Pinpoint the cell where the given text exists, returning its (x, y) midpoint coordinate. 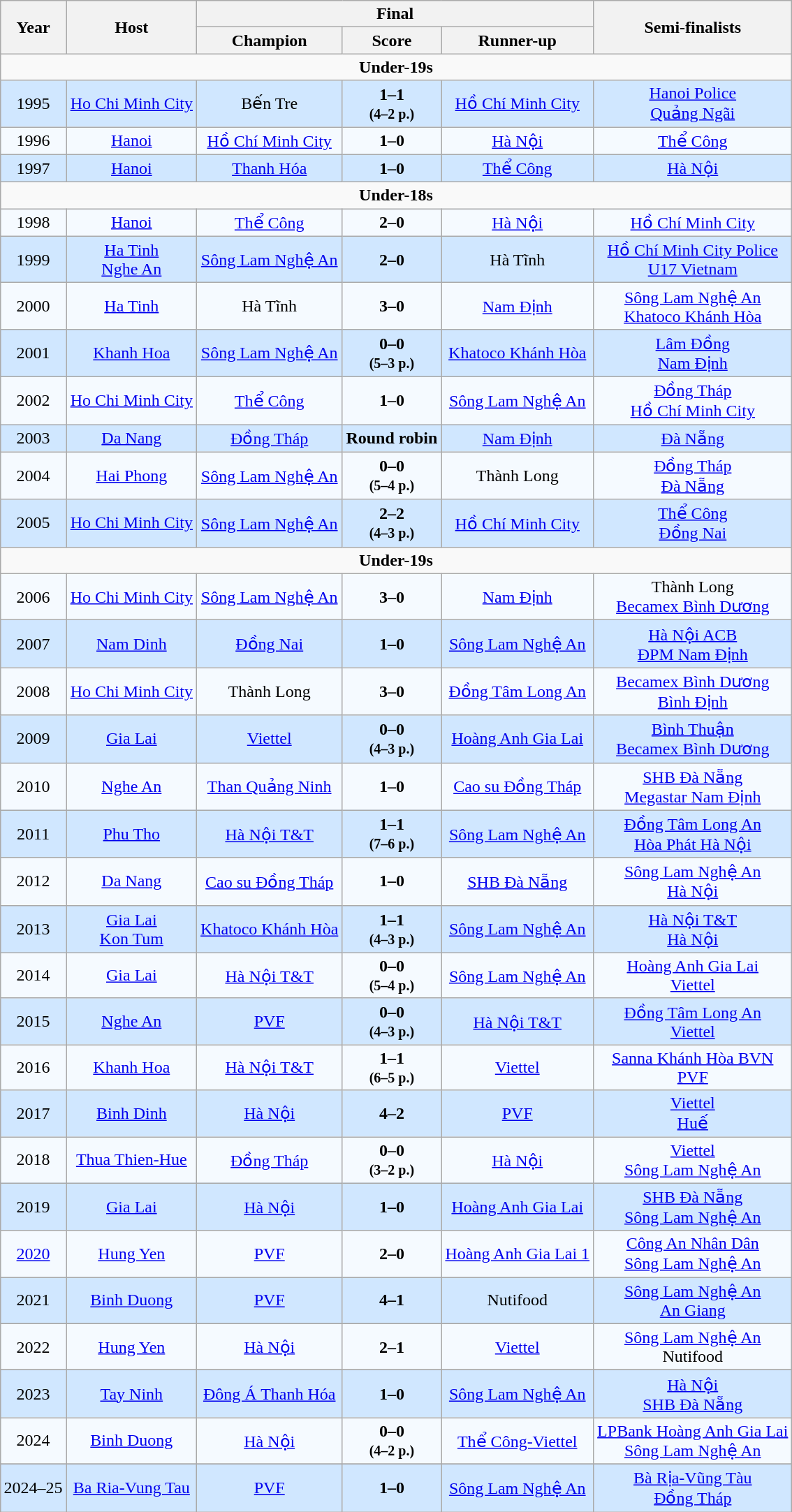
2000 (34, 306)
Hoàng Anh Gia Lai Viettel (693, 975)
2003 (34, 439)
Binh Dinh (131, 1113)
Ha Tinh (131, 306)
2005 (34, 523)
1995 (34, 103)
SHB Đà NẵngMegastar Nam Định (693, 786)
Runner-up (518, 41)
1996 (34, 141)
2023 (34, 1394)
2007 (34, 644)
2024–25 (34, 1488)
Viettel Huế (693, 1113)
2012 (34, 881)
Host (131, 27)
2010 (34, 786)
Sông Lam Nghệ An Khatoco Khánh Hòa (693, 306)
Sông Lam Nghệ An Nutifood (693, 1346)
Nam Dinh (131, 644)
2008 (34, 691)
2–1 (392, 1346)
Bình Thuận Becamex Bình Dương (693, 739)
2020 (34, 1254)
Đồng Nai (270, 644)
Đà Nẵng (693, 439)
Semi-finalists (693, 27)
Hà Nội ACB ĐPM Nam Định (693, 644)
Bà Rịa-Vũng Tàu Đồng Tháp (693, 1488)
Công An Nhân Dân Sông Lam Nghệ An (693, 1254)
2022 (34, 1346)
Lâm Đồng Nam Định (693, 353)
2019 (34, 1207)
Viettel Sông Lam Nghệ An (693, 1161)
Score (392, 41)
Tay Ninh (131, 1394)
Thể Công Đồng Nai (693, 523)
2013 (34, 929)
Đồng Tháp Hồ Chí Minh City (693, 400)
2018 (34, 1161)
Sông Lam Nghệ An An Giang (693, 1300)
Under-18s (396, 196)
1997 (34, 168)
4–2 (392, 1113)
Final (395, 14)
2017 (34, 1113)
0–0 (5–3 p.) (392, 353)
2–2 (4–3 p.) (392, 523)
Sanna Khánh Hòa BVN PVF (693, 1067)
LPBank Hoàng Anh Gia Lai Sông Lam Nghệ An (693, 1441)
Thể Công-Viettel (518, 1441)
Hai Phong (131, 476)
Đồng Tâm Long An Hòa Phát Hà Nội (693, 834)
2002 (34, 400)
2004 (34, 476)
SHB Đà Nẵng Sông Lam Nghệ An (693, 1207)
Sông Lam Nghệ An Hà Nội (693, 881)
2015 (34, 1021)
Thành Long Becamex Bình Dương (693, 596)
2016 (34, 1067)
Than Quảng Ninh (270, 786)
Champion (270, 41)
2011 (34, 834)
Hồ Chí Minh City Police U17 Vietnam (693, 260)
0–0 (4–2 p.) (392, 1441)
Đông Á Thanh Hóa (270, 1394)
Phu Tho (131, 834)
Hanoi Police Quảng Ngãi (693, 103)
2001 (34, 353)
1–1 (4–3 p.) (392, 929)
Gia Lai Kon Tum (131, 929)
0–0 (3–2 p.) (392, 1161)
Đồng Tâm Long An (518, 691)
4–1 (392, 1300)
2006 (34, 596)
Hà Nội SHB Đà Nẵng (693, 1394)
1998 (34, 223)
2024 (34, 1441)
Ha Tinh Nghe An (131, 260)
2009 (34, 739)
Ba Ria-Vung Tau (131, 1488)
Thanh Hóa (270, 168)
Đồng Tháp Đà Nẵng (693, 476)
Đồng Tâm Long An Viettel (693, 1021)
2021 (34, 1300)
Round robin (392, 439)
1–1 (4–2 p.) (392, 103)
Hà Nội T&T Hà Nội (693, 929)
1–1 (6–5 p.) (392, 1067)
Nutifood (518, 1300)
SHB Đà Nẵng (518, 881)
Hoàng Anh Gia Lai 1 (518, 1254)
1999 (34, 260)
Becamex Bình Dương Bình Định (693, 691)
1–1 (7–6 p.) (392, 834)
Thua Thien-Hue (131, 1161)
2014 (34, 975)
Bến Tre (270, 103)
Year (34, 27)
